Pinpoint the cell where the given text exists, returning its [x, y] midpoint coordinate. 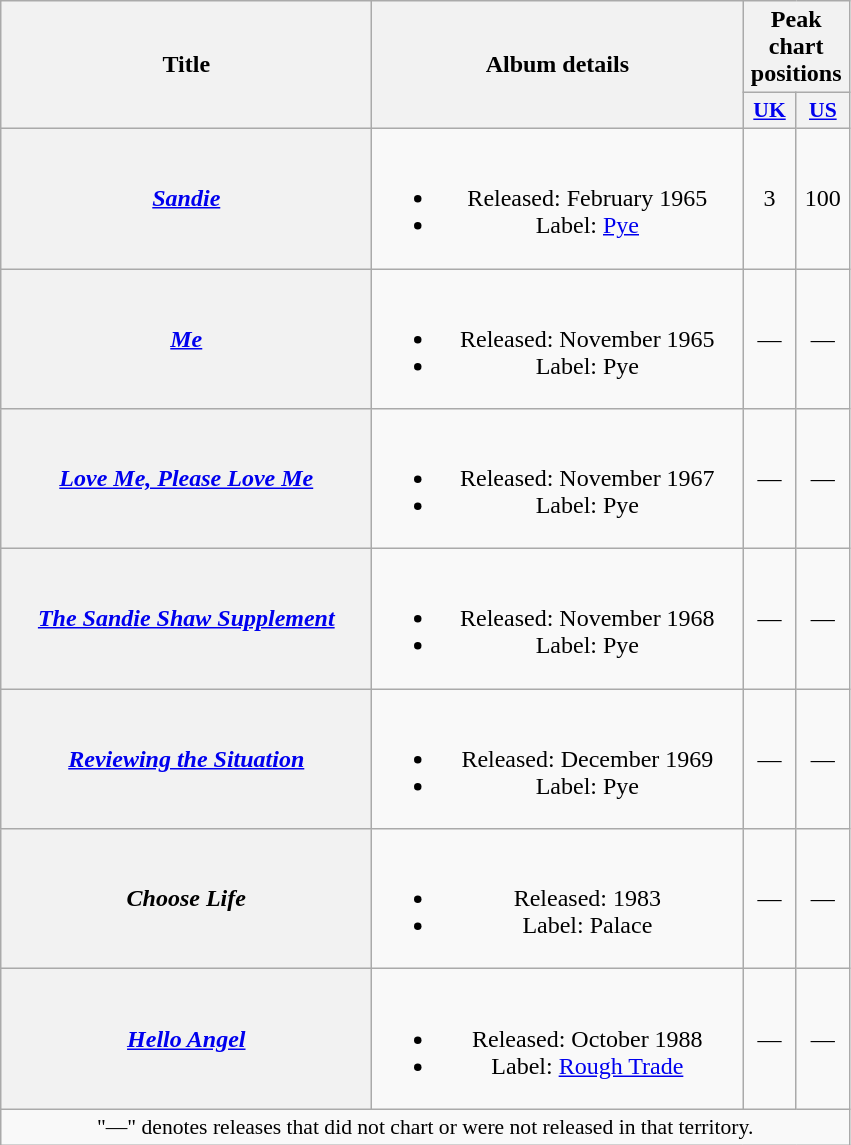
Released: 1983Label: Palace [558, 899]
The Sandie Shaw Supplement [186, 619]
Choose Life [186, 899]
Reviewing the Situation [186, 759]
3 [770, 198]
Released: November 1965Label: Pye [558, 338]
Sandie [186, 198]
Me [186, 338]
US [822, 111]
Released: November 1968Label: Pye [558, 619]
Hello Angel [186, 1039]
Love Me, Please Love Me [186, 479]
Title [186, 65]
100 [822, 198]
UK [770, 111]
"—" denotes releases that did not chart or were not released in that territory. [426, 1127]
Released: November 1967Label: Pye [558, 479]
Released: February 1965Label: Pye [558, 198]
Peak chart positions [796, 47]
Album details [558, 65]
Released: October 1988Label: Rough Trade [558, 1039]
Released: December 1969Label: Pye [558, 759]
